Locate the cell with the specified text and output its [X, Y] center coordinate. 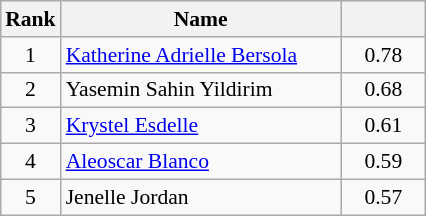
Aleoscar Blanco [201, 161]
0.57 [384, 197]
3 [30, 126]
Katherine Adrielle Bersola [201, 54]
Rank [30, 19]
Yasemin Sahin Yildirim [201, 90]
0.61 [384, 126]
Name [201, 19]
0.59 [384, 161]
0.68 [384, 90]
1 [30, 54]
2 [30, 90]
5 [30, 197]
0.78 [384, 54]
Jenelle Jordan [201, 197]
Krystel Esdelle [201, 126]
4 [30, 161]
